Determine the (x, y) coordinate at the center of the cell enclosing the given text.  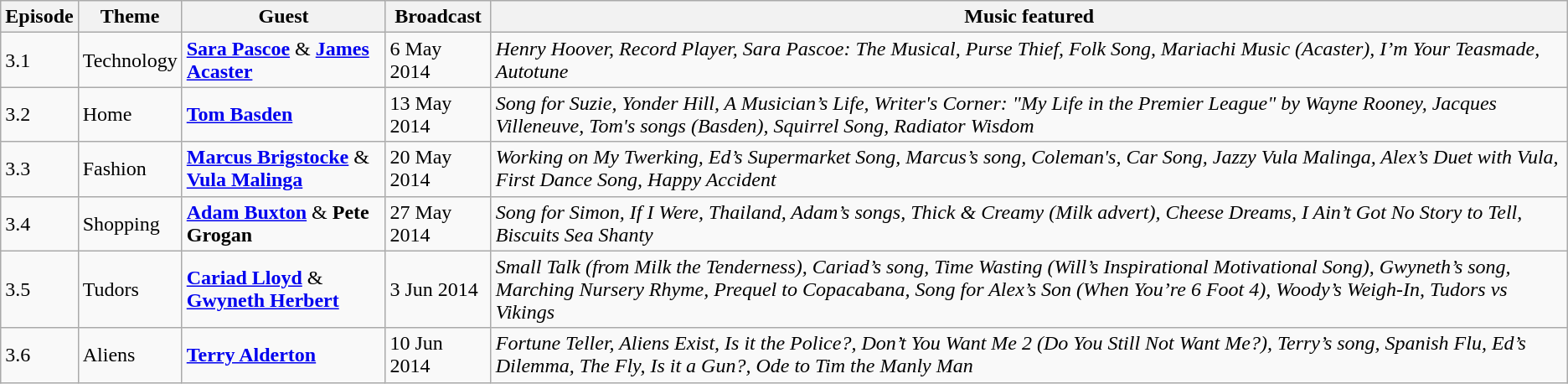
Sara Pascoe & James Acaster (283, 60)
3.1 (39, 60)
20 May 2014 (438, 169)
27 May 2014 (438, 223)
Fashion (130, 169)
3.6 (39, 355)
Adam Buxton & Pete Grogan (283, 223)
Song for Simon, If I Were, Thailand, Adam’s songs, Thick & Creamy (Milk advert), Cheese Dreams, I Ain’t Got No Story to Tell, Biscuits Sea Shanty (1029, 223)
Marcus Brigstocke & Vula Malinga (283, 169)
Theme (130, 17)
Terry Alderton (283, 355)
3.4 (39, 223)
Tom Basden (283, 114)
3 Jun 2014 (438, 289)
Shopping (130, 223)
3.5 (39, 289)
Guest (283, 17)
Aliens (130, 355)
Henry Hoover, Record Player, Sara Pascoe: The Musical, Purse Thief, Folk Song, Mariachi Music (Acaster), I’m Your Teasmade, Autotune (1029, 60)
10 Jun 2014 (438, 355)
Tudors (130, 289)
Broadcast (438, 17)
Technology (130, 60)
Cariad Lloyd & Gwyneth Herbert (283, 289)
13 May 2014 (438, 114)
Episode (39, 17)
3.2 (39, 114)
Home (130, 114)
3.3 (39, 169)
6 May 2014 (438, 60)
Music featured (1029, 17)
